Return the [X, Y] coordinate for the center point of the cell that contains the specified text.  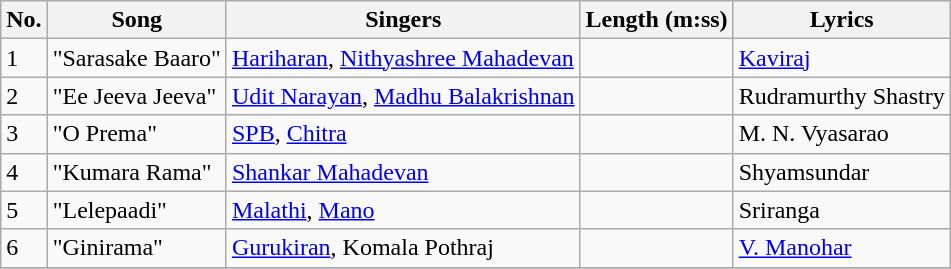
Gurukiran, Komala Pothraj [403, 248]
"O Prema" [136, 134]
Length (m:ss) [656, 20]
Sriranga [842, 210]
4 [24, 172]
5 [24, 210]
SPB, Chitra [403, 134]
M. N. Vyasarao [842, 134]
Malathi, Mano [403, 210]
Lyrics [842, 20]
"Sarasake Baaro" [136, 58]
Rudramurthy Shastry [842, 96]
"Ginirama" [136, 248]
No. [24, 20]
"Lelepaadi" [136, 210]
Udit Narayan, Madhu Balakrishnan [403, 96]
Singers [403, 20]
V. Manohar [842, 248]
Kaviraj [842, 58]
Song [136, 20]
2 [24, 96]
6 [24, 248]
"Kumara Rama" [136, 172]
3 [24, 134]
Shyamsundar [842, 172]
1 [24, 58]
Shankar Mahadevan [403, 172]
Hariharan, Nithyashree Mahadevan [403, 58]
"Ee Jeeva Jeeva" [136, 96]
